Locate the cell with the specified text and output its [x, y] center coordinate. 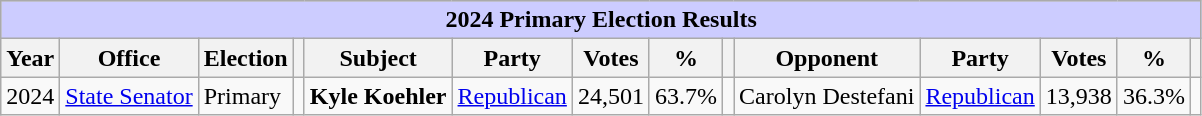
2024 Primary Election Results [602, 20]
2024 [30, 96]
Kyle Koehler [378, 96]
State Senator [129, 96]
Office [129, 58]
24,501 [610, 96]
Opponent [827, 58]
36.3% [1154, 96]
63.7% [686, 96]
13,938 [1078, 96]
Primary [246, 96]
Year [30, 58]
Subject [378, 58]
Carolyn Destefani [827, 96]
Election [246, 58]
